Return (x, y) of the center of cell containing provided text 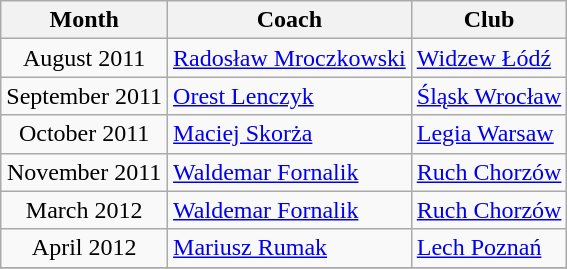
August 2011 (84, 58)
Lech Poznań (489, 248)
Coach (290, 20)
Śląsk Wrocław (489, 96)
Widzew Łódź (489, 58)
September 2011 (84, 96)
Month (84, 20)
November 2011 (84, 172)
Mariusz Rumak (290, 248)
April 2012 (84, 248)
March 2012 (84, 210)
October 2011 (84, 134)
Orest Lenczyk (290, 96)
Maciej Skorża (290, 134)
Legia Warsaw (489, 134)
Club (489, 20)
Radosław Mroczkowski (290, 58)
